Identify which cell holds the provided text, then report its (X, Y) central coordinate. 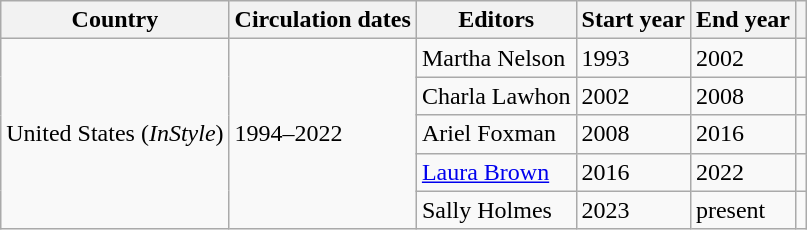
Charla Lawhon (496, 96)
Country (115, 20)
2023 (633, 210)
Martha Nelson (496, 58)
1994–2022 (322, 134)
present (742, 210)
Sally Holmes (496, 210)
Laura Brown (496, 172)
End year (742, 20)
United States (InStyle) (115, 134)
Circulation dates (322, 20)
1993 (633, 58)
Editors (496, 20)
2022 (742, 172)
Start year (633, 20)
Ariel Foxman (496, 134)
